Provide the (x, y) coordinate of the cell's center where the given text is located.  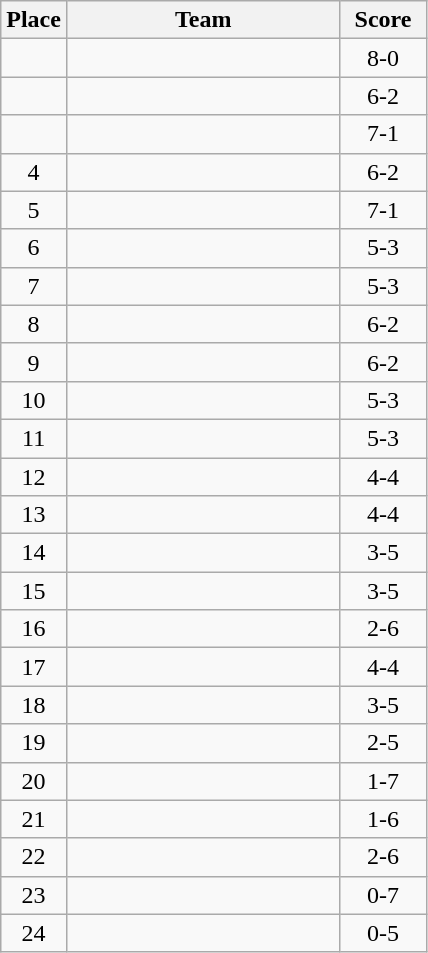
2-5 (383, 743)
21 (34, 819)
6 (34, 248)
7 (34, 286)
Team (203, 20)
10 (34, 400)
11 (34, 438)
16 (34, 629)
13 (34, 515)
1-6 (383, 819)
23 (34, 895)
14 (34, 553)
22 (34, 857)
8 (34, 324)
9 (34, 362)
19 (34, 743)
5 (34, 210)
12 (34, 477)
18 (34, 705)
17 (34, 667)
1-7 (383, 781)
20 (34, 781)
0-5 (383, 933)
Score (383, 20)
4 (34, 172)
Place (34, 20)
8-0 (383, 58)
0-7 (383, 895)
24 (34, 933)
15 (34, 591)
